Search for the cell housing the specified text and yield its [x, y] center coordinate. 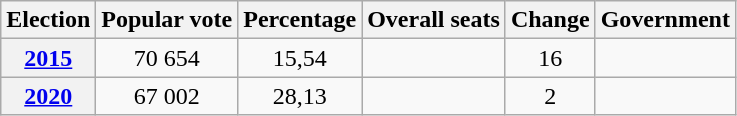
16 [550, 58]
67 002 [167, 96]
2020 [48, 96]
2 [550, 96]
Change [550, 20]
28,13 [300, 96]
Election [48, 20]
Overall seats [434, 20]
Government [665, 20]
2015 [48, 58]
15,54 [300, 58]
Popular vote [167, 20]
Percentage [300, 20]
70 654 [167, 58]
